Locate the cell with the specified text and output its (X, Y) center coordinate. 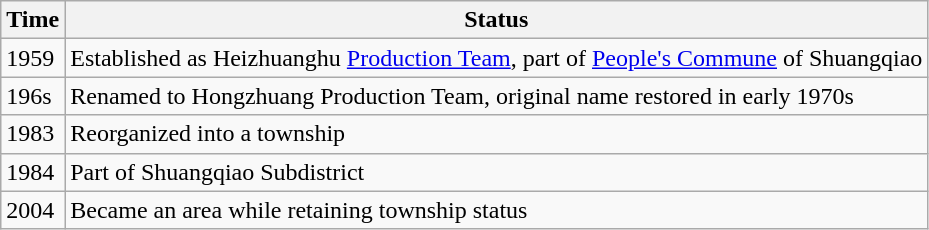
1959 (33, 58)
Became an area while retaining township status (496, 210)
Reorganized into a township (496, 134)
Status (496, 20)
196s (33, 96)
Part of Shuangqiao Subdistrict (496, 172)
2004 (33, 210)
Time (33, 20)
1983 (33, 134)
1984 (33, 172)
Renamed to Hongzhuang Production Team, original name restored in early 1970s (496, 96)
Established as Heizhuanghu Production Team, part of People's Commune of Shuangqiao (496, 58)
